Determine the (X, Y) coordinate at the center of the cell enclosing the given text.  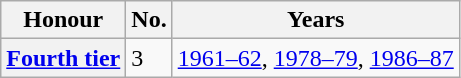
Years (316, 20)
3 (149, 58)
Honour (64, 20)
1961–62, 1978–79, 1986–87 (316, 58)
No. (149, 20)
Fourth tier (64, 58)
